Find where the given text appears and provide that cell's center as [x, y] coordinate. 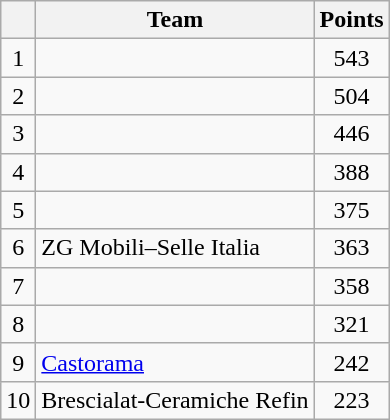
388 [352, 172]
9 [18, 362]
321 [352, 324]
4 [18, 172]
363 [352, 248]
7 [18, 286]
Brescialat-Ceramiche Refin [175, 400]
358 [352, 286]
446 [352, 134]
223 [352, 400]
5 [18, 210]
Points [352, 20]
8 [18, 324]
504 [352, 96]
543 [352, 58]
242 [352, 362]
1 [18, 58]
375 [352, 210]
3 [18, 134]
2 [18, 96]
Castorama [175, 362]
6 [18, 248]
ZG Mobili–Selle Italia [175, 248]
10 [18, 400]
Team [175, 20]
